Pinpoint the cell where the given text exists, returning its [x, y] midpoint coordinate. 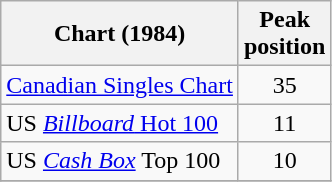
11 [284, 123]
35 [284, 85]
Peakposition [284, 34]
Chart (1984) [120, 34]
US Cash Box Top 100 [120, 161]
10 [284, 161]
Canadian Singles Chart [120, 85]
US Billboard Hot 100 [120, 123]
